From the cell containing the given text, extract its center point as (x, y) coordinate. 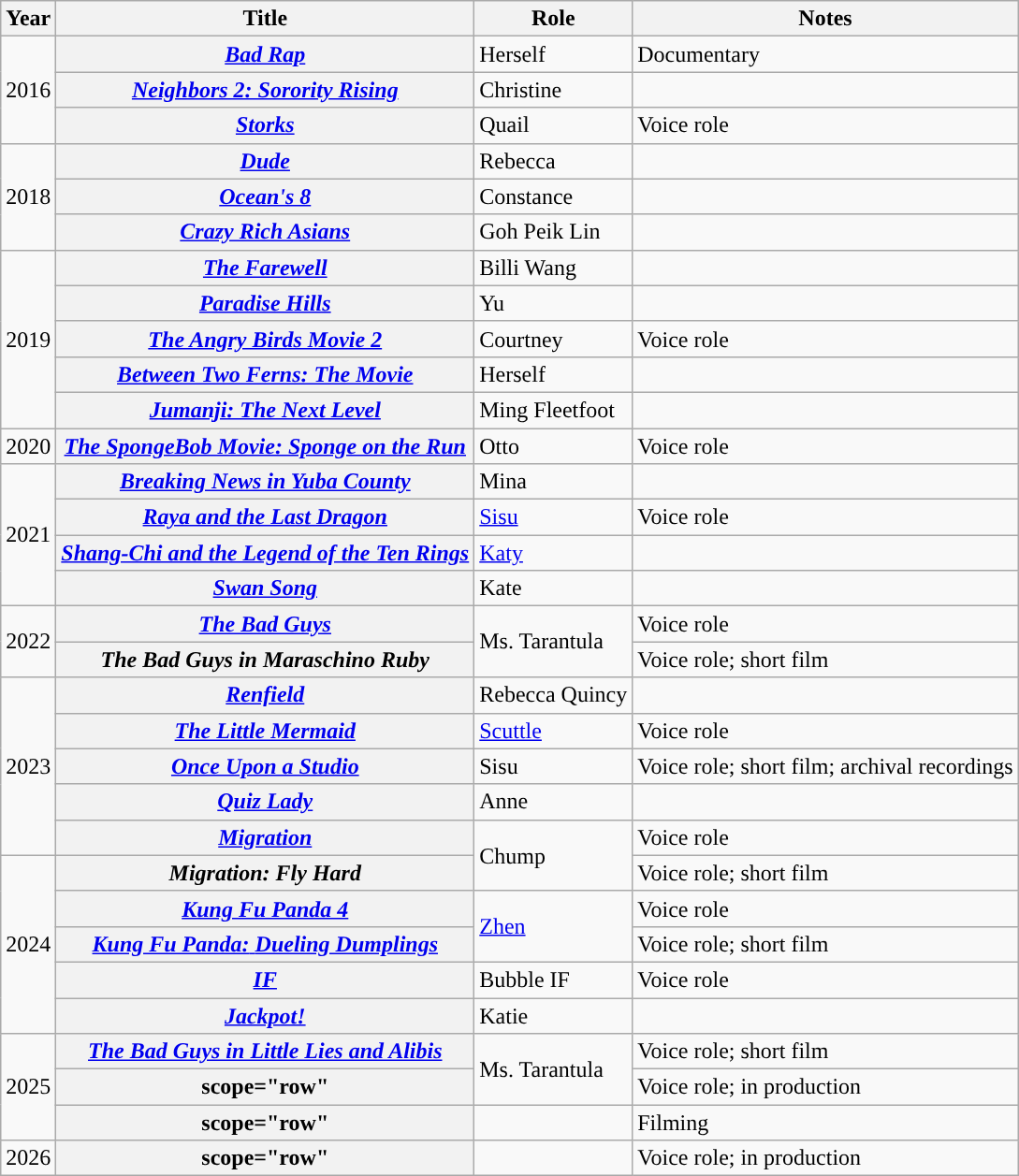
Kung Fu Panda 4 (266, 908)
Between Two Ferns: The Movie (266, 374)
The Bad Guys (266, 624)
Neighbors 2: Sorority Rising (266, 90)
2022 (28, 642)
Mina (554, 482)
Notes (825, 19)
Billi Wang (554, 268)
Anne (554, 802)
Kate (554, 588)
2020 (28, 446)
Katie (554, 1015)
Quail (554, 125)
Storks (266, 125)
Raya and the Last Dragon (266, 517)
Jackpot! (266, 1015)
Ocean's 8 (266, 196)
Crazy Rich Asians (266, 232)
The Little Mermaid (266, 731)
Scuttle (554, 731)
Courtney (554, 339)
Documentary (825, 54)
Kung Fu Panda: Dueling Dumplings (266, 944)
Ming Fleetfoot (554, 410)
The Bad Guys in Maraschino Ruby (266, 660)
Breaking News in Yuba County (266, 482)
2025 (28, 1087)
Role (554, 19)
Quiz Lady (266, 802)
Swan Song (266, 588)
2026 (28, 1158)
Christine (554, 90)
Year (28, 19)
Constance (554, 196)
Bad Rap (266, 54)
2021 (28, 535)
2023 (28, 766)
2018 (28, 196)
Jumanji: The Next Level (266, 410)
The Angry Birds Movie 2 (266, 339)
Katy (554, 553)
Shang-Chi and the Legend of the Ten Rings (266, 553)
Zhen (554, 926)
The SpongeBob Movie: Sponge on the Run (266, 446)
Voice role; short film; archival recordings (825, 766)
Migration: Fly Hard (266, 873)
Paradise Hills (266, 303)
Migration (266, 837)
Once Upon a Studio (266, 766)
Bubble IF (554, 980)
Rebecca (554, 161)
Renfield (266, 695)
IF (266, 980)
2024 (28, 944)
Yu (554, 303)
Dude (266, 161)
Rebecca Quincy (554, 695)
Otto (554, 446)
Goh Peik Lin (554, 232)
2019 (28, 339)
Title (266, 19)
The Farewell (266, 268)
2016 (28, 90)
Filming (825, 1123)
Chump (554, 855)
The Bad Guys in Little Lies and Alibis (266, 1052)
